Identify which cell holds the provided text, then report its (X, Y) central coordinate. 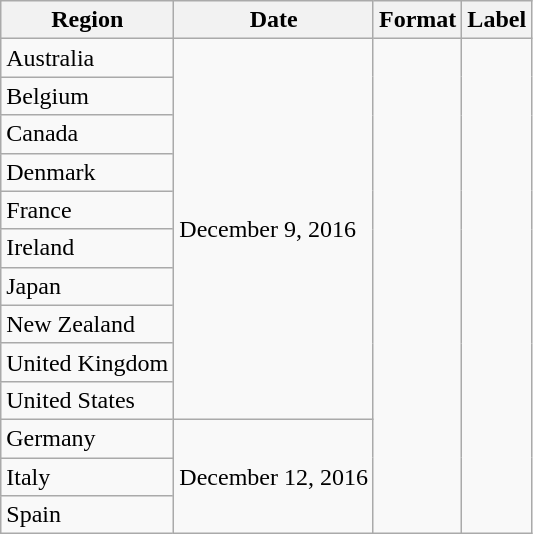
Japan (88, 286)
December 9, 2016 (274, 230)
New Zealand (88, 324)
Date (274, 20)
Spain (88, 515)
Canada (88, 134)
France (88, 210)
Italy (88, 477)
Region (88, 20)
United Kingdom (88, 362)
United States (88, 400)
December 12, 2016 (274, 476)
Denmark (88, 172)
Ireland (88, 248)
Label (497, 20)
Belgium (88, 96)
Germany (88, 438)
Format (417, 20)
Australia (88, 58)
